Scan for the cell matching the given text and deliver its [x, y] coordinate at center. 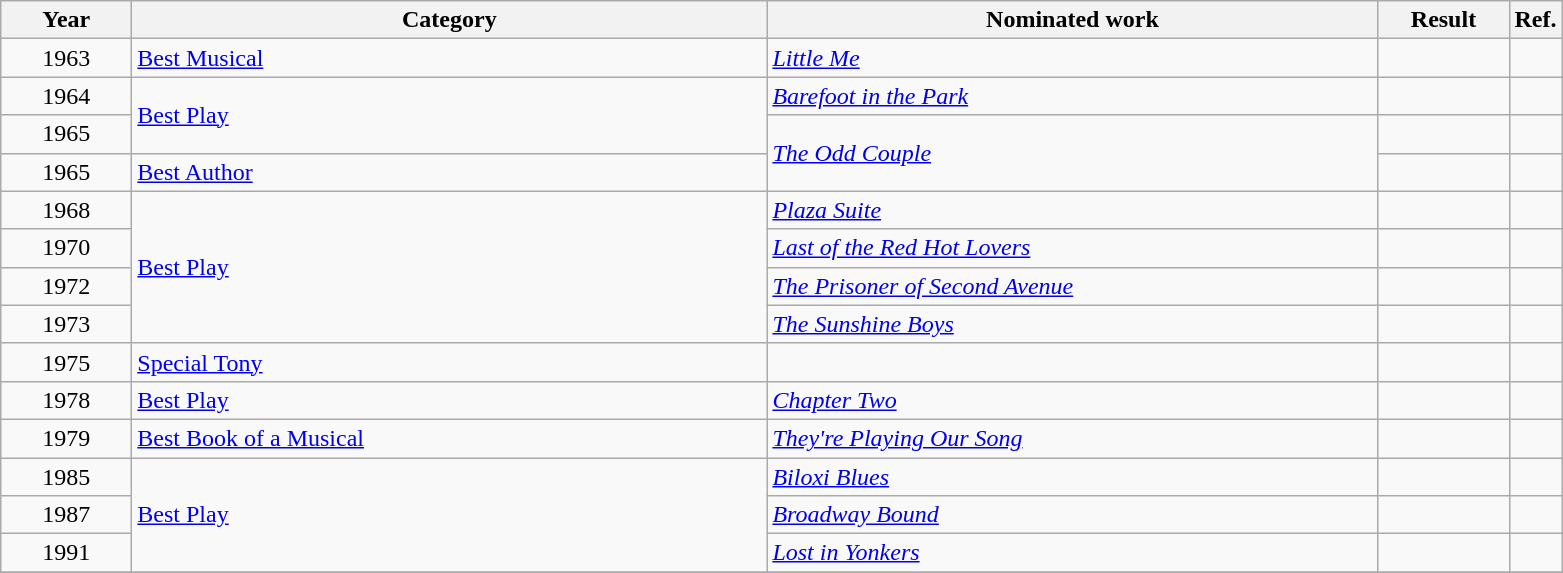
1964 [66, 96]
Nominated work [1072, 20]
Best Book of a Musical [450, 438]
1970 [66, 248]
1978 [66, 400]
1979 [66, 438]
1963 [66, 58]
Best Musical [450, 58]
Chapter Two [1072, 400]
1991 [66, 553]
Little Me [1072, 58]
Lost in Yonkers [1072, 553]
Best Author [450, 172]
1968 [66, 210]
They're Playing Our Song [1072, 438]
Barefoot in the Park [1072, 96]
1972 [66, 286]
Special Tony [450, 362]
1975 [66, 362]
Biloxi Blues [1072, 477]
Last of the Red Hot Lovers [1072, 248]
1973 [66, 324]
Ref. [1536, 20]
Plaza Suite [1072, 210]
The Odd Couple [1072, 153]
Year [66, 20]
1987 [66, 515]
Result [1444, 20]
1985 [66, 477]
The Prisoner of Second Avenue [1072, 286]
The Sunshine Boys [1072, 324]
Category [450, 20]
Broadway Bound [1072, 515]
